Extract the [X, Y] coordinate from the center of the cell holding the provided text.  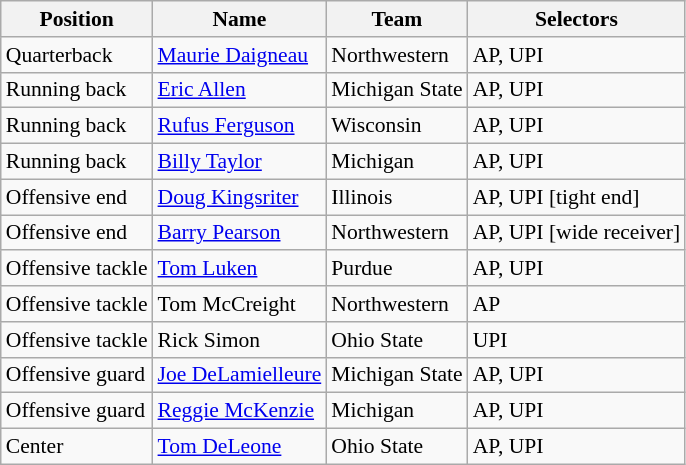
Tom DeLeone [240, 447]
AP, UPI [wide receiver] [577, 233]
Selectors [577, 19]
Tom Luken [240, 269]
Reggie McKenzie [240, 411]
Team [396, 19]
Barry Pearson [240, 233]
AP, UPI [tight end] [577, 197]
Position [77, 19]
AP [577, 304]
Illinois [396, 197]
Rick Simon [240, 340]
Eric Allen [240, 90]
Joe DeLamielleure [240, 375]
Doug Kingsriter [240, 197]
Center [77, 447]
Purdue [396, 269]
Wisconsin [396, 126]
Billy Taylor [240, 162]
Name [240, 19]
Tom McCreight [240, 304]
Quarterback [77, 55]
Maurie Daigneau [240, 55]
UPI [577, 340]
Rufus Ferguson [240, 126]
